From the cell containing the given text, extract its center point as [x, y] coordinate. 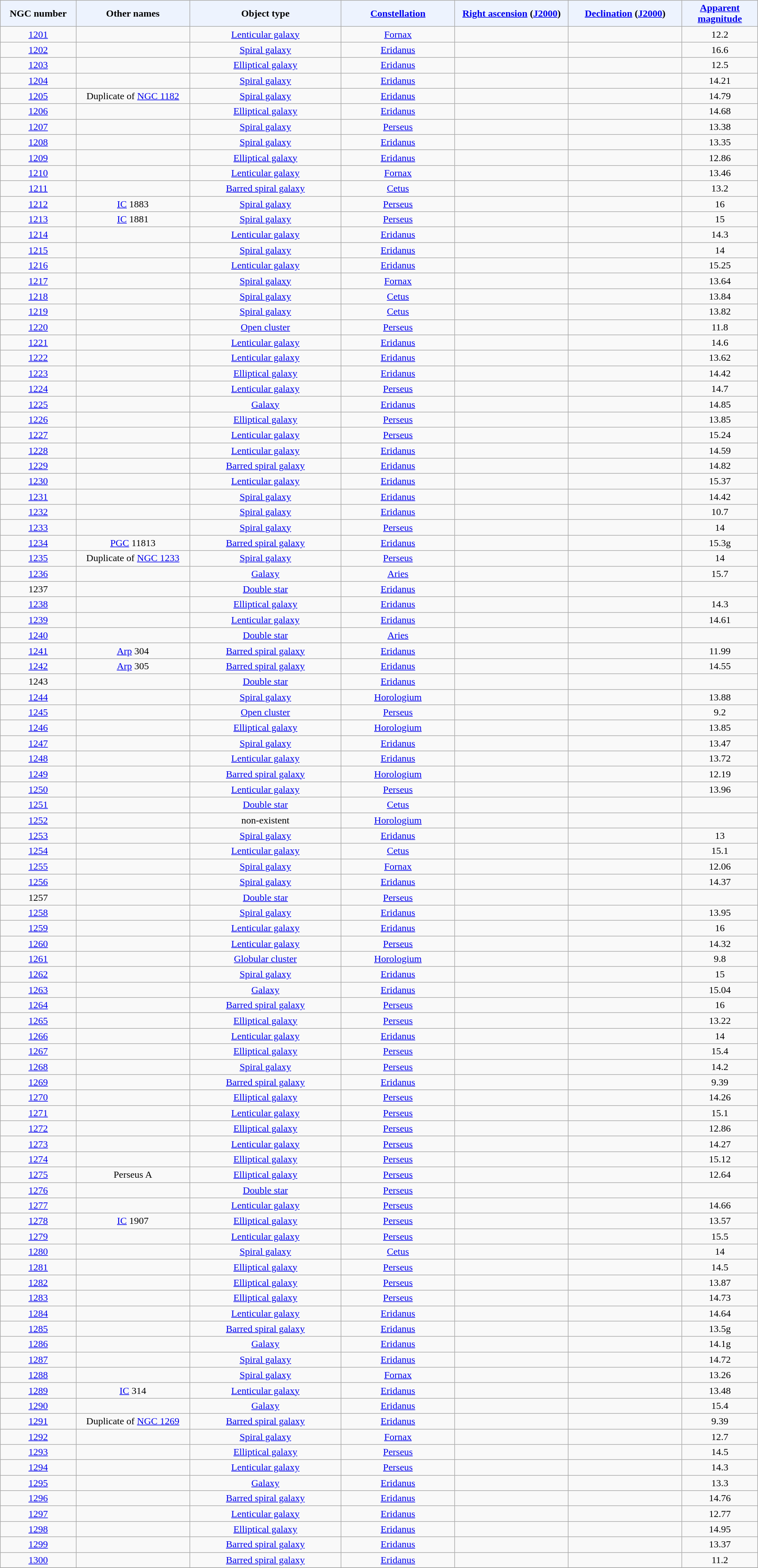
1286 [38, 1344]
14.64 [720, 1313]
15.3g [720, 543]
1259 [38, 928]
1249 [38, 774]
Other names [133, 14]
12.64 [720, 1174]
1284 [38, 1313]
NGC number [38, 14]
15.37 [720, 481]
IC 1883 [133, 204]
14.55 [720, 666]
1222 [38, 358]
13.84 [720, 296]
1275 [38, 1174]
Object type [265, 14]
1248 [38, 759]
1213 [38, 219]
1295 [38, 1483]
1262 [38, 974]
1271 [38, 1113]
Globular cluster [265, 959]
Duplicate of NGC 1182 [133, 96]
non-existent [265, 820]
1283 [38, 1298]
1282 [38, 1283]
13.64 [720, 281]
1273 [38, 1144]
1288 [38, 1375]
14.26 [720, 1098]
1250 [38, 789]
1231 [38, 497]
14.27 [720, 1144]
14.2 [720, 1067]
1219 [38, 312]
1214 [38, 235]
14.66 [720, 1206]
1232 [38, 512]
1294 [38, 1468]
13.62 [720, 358]
15.12 [720, 1159]
1244 [38, 697]
1254 [38, 851]
1296 [38, 1498]
1223 [38, 373]
1278 [38, 1221]
1263 [38, 990]
13 [720, 836]
1235 [38, 558]
1204 [38, 81]
15.25 [720, 266]
1298 [38, 1529]
12.7 [720, 1437]
13.88 [720, 697]
IC 1907 [133, 1221]
Right ascension (J2000) [512, 14]
14.82 [720, 466]
1234 [38, 543]
13.72 [720, 759]
1253 [38, 836]
IC 314 [133, 1390]
14.95 [720, 1529]
15.04 [720, 990]
1291 [38, 1421]
1246 [38, 728]
13.5g [720, 1329]
Duplicate of NGC 1269 [133, 1421]
1241 [38, 651]
13.95 [720, 913]
Apparent magnitude [720, 14]
1233 [38, 528]
9.8 [720, 959]
1297 [38, 1514]
1251 [38, 805]
13.2 [720, 188]
1279 [38, 1236]
14.79 [720, 96]
1210 [38, 173]
1276 [38, 1190]
14.32 [720, 944]
1252 [38, 820]
15.24 [720, 435]
1287 [38, 1360]
14.1g [720, 1344]
13.3 [720, 1483]
1228 [38, 451]
1243 [38, 681]
1256 [38, 882]
1260 [38, 944]
13.22 [720, 1021]
1217 [38, 281]
1238 [38, 604]
1270 [38, 1098]
14.61 [720, 620]
14.59 [720, 451]
1258 [38, 913]
1293 [38, 1452]
1237 [38, 589]
1224 [38, 389]
14.7 [720, 389]
14.76 [720, 1498]
1292 [38, 1437]
14.68 [720, 111]
1267 [38, 1051]
1216 [38, 266]
1290 [38, 1406]
Declination (J2000) [625, 14]
1261 [38, 959]
1240 [38, 635]
11.8 [720, 327]
1268 [38, 1067]
Arp 304 [133, 651]
1257 [38, 897]
1299 [38, 1545]
1300 [38, 1560]
14.85 [720, 404]
1211 [38, 188]
14.73 [720, 1298]
Perseus A [133, 1174]
14.72 [720, 1360]
Duplicate of NGC 1233 [133, 558]
11.99 [720, 651]
1209 [38, 157]
12.77 [720, 1514]
1201 [38, 34]
1285 [38, 1329]
1266 [38, 1036]
1206 [38, 111]
1255 [38, 866]
13.57 [720, 1221]
13.87 [720, 1283]
Arp 305 [133, 666]
1264 [38, 1005]
1205 [38, 96]
1265 [38, 1021]
1230 [38, 481]
1225 [38, 404]
1236 [38, 574]
13.26 [720, 1375]
1218 [38, 296]
1202 [38, 50]
11.2 [720, 1560]
15.7 [720, 574]
1280 [38, 1252]
1272 [38, 1128]
1242 [38, 666]
IC 1881 [133, 219]
1229 [38, 466]
1269 [38, 1082]
1207 [38, 127]
9.2 [720, 713]
14.37 [720, 882]
1274 [38, 1159]
1247 [38, 743]
1220 [38, 327]
1215 [38, 250]
12.19 [720, 774]
13.96 [720, 789]
PGC 11813 [133, 543]
1281 [38, 1267]
12.06 [720, 866]
14.21 [720, 81]
1227 [38, 435]
1221 [38, 343]
12.5 [720, 65]
13.82 [720, 312]
13.37 [720, 1545]
13.48 [720, 1390]
13.46 [720, 173]
12.2 [720, 34]
1203 [38, 65]
16.6 [720, 50]
13.38 [720, 127]
1226 [38, 419]
14.6 [720, 343]
1277 [38, 1206]
15.5 [720, 1236]
1208 [38, 142]
Constellation [398, 14]
13.35 [720, 142]
1289 [38, 1390]
10.7 [720, 512]
1239 [38, 620]
13.47 [720, 743]
1245 [38, 713]
1212 [38, 204]
